Output the [x, y] coordinate of the center of the cell containing the given text.  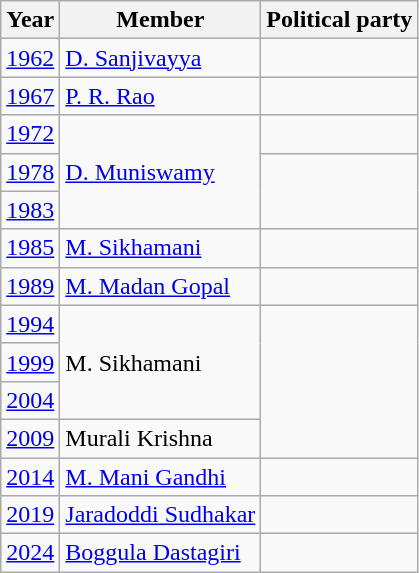
1962 [30, 58]
1972 [30, 134]
Political party [340, 20]
Year [30, 20]
1985 [30, 248]
2004 [30, 400]
2009 [30, 438]
D. Muniswamy [160, 172]
M. Madan Gopal [160, 286]
2014 [30, 477]
M. Mani Gandhi [160, 477]
2024 [30, 553]
Member [160, 20]
Boggula Dastagiri [160, 553]
Jaradoddi Sudhakar [160, 515]
P. R. Rao [160, 96]
1978 [30, 172]
1983 [30, 210]
Murali Krishna [160, 438]
D. Sanjivayya [160, 58]
1989 [30, 286]
1999 [30, 362]
1967 [30, 96]
2019 [30, 515]
1994 [30, 324]
